Return (x, y) of the center of cell containing provided text 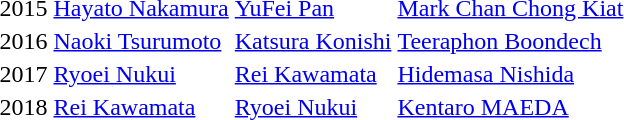
Naoki Tsurumoto (141, 41)
Katsura Konishi (313, 41)
Rei Kawamata (313, 74)
Ryoei Nukui (141, 74)
